Provide the [x, y] coordinate of the cell's center where the given text is located.  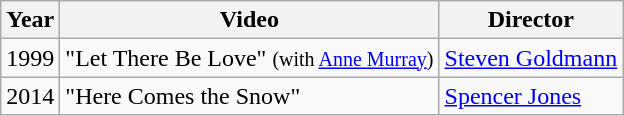
Spencer Jones [531, 96]
Video [250, 20]
1999 [30, 58]
"Let There Be Love" (with Anne Murray) [250, 58]
Year [30, 20]
2014 [30, 96]
Director [531, 20]
"Here Comes the Snow" [250, 96]
Steven Goldmann [531, 58]
